Locate the cell with the specified text and output its [X, Y] center coordinate. 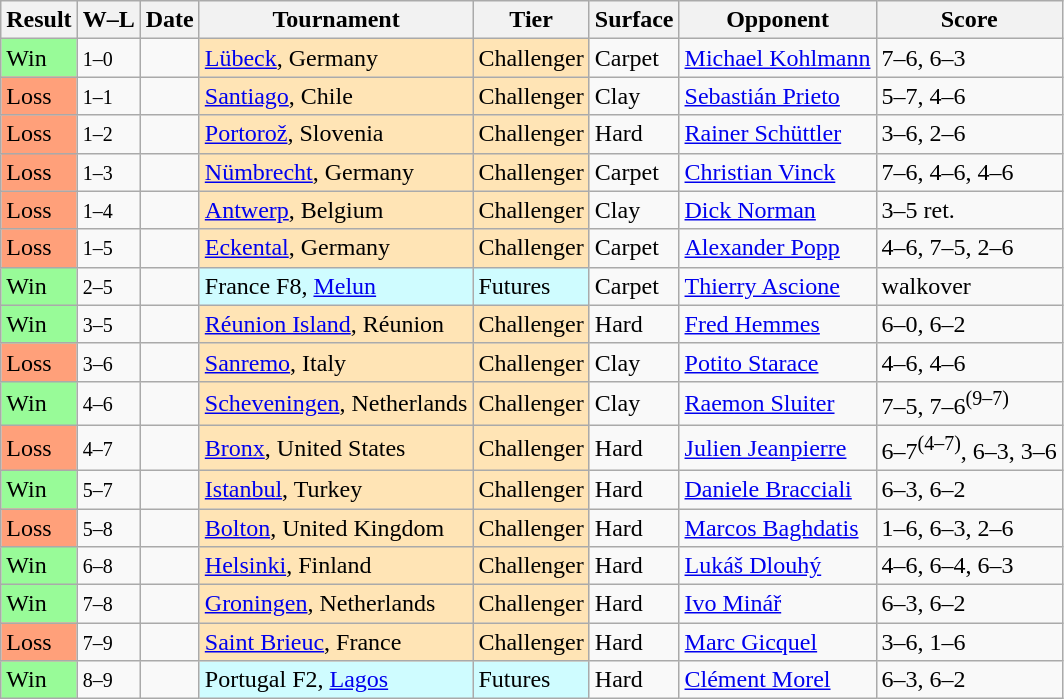
1–5 [108, 248]
4–6, 6–4, 6–3 [969, 566]
3–6, 2–6 [969, 134]
Rainer Schüttler [778, 134]
Dick Norman [778, 210]
Thierry Ascione [778, 286]
6–7(4–7), 6–3, 3–6 [969, 448]
1–6, 6–3, 2–6 [969, 528]
Eckental, Germany [336, 248]
Bronx, United States [336, 448]
4–7 [108, 448]
Date [170, 20]
Sebastián Prieto [778, 96]
Tier [531, 20]
Christian Vinck [778, 172]
Marcos Baghdatis [778, 528]
1–0 [108, 58]
1–1 [108, 96]
Nümbrecht, Germany [336, 172]
Raemon Sluiter [778, 404]
1–2 [108, 134]
Lukáš Dlouhý [778, 566]
5–7, 4–6 [969, 96]
4–6, 7–5, 2–6 [969, 248]
Surface [634, 20]
Portugal F2, Lagos [336, 680]
Istanbul, Turkey [336, 489]
Réunion Island, Réunion [336, 324]
Santiago, Chile [336, 96]
6–0, 6–2 [969, 324]
Antwerp, Belgium [336, 210]
Groningen, Netherlands [336, 604]
7–6, 4–6, 4–6 [969, 172]
Alexander Popp [778, 248]
Potito Starace [778, 362]
Tournament [336, 20]
7–6, 6–3 [969, 58]
Helsinki, Finland [336, 566]
Portorož, Slovenia [336, 134]
8–9 [108, 680]
Julien Jeanpierre [778, 448]
6–8 [108, 566]
2–5 [108, 286]
France F8, Melun [336, 286]
3–5 [108, 324]
Marc Gicquel [778, 642]
5–8 [108, 528]
W–L [108, 20]
Sanremo, Italy [336, 362]
Clément Morel [778, 680]
1–4 [108, 210]
Score [969, 20]
3–6, 1–6 [969, 642]
1–3 [108, 172]
Bolton, United Kingdom [336, 528]
7–9 [108, 642]
5–7 [108, 489]
7–5, 7–6(9–7) [969, 404]
Result [39, 20]
Daniele Bracciali [778, 489]
Ivo Minář [778, 604]
Lübeck, Germany [336, 58]
Opponent [778, 20]
3–5 ret. [969, 210]
4–6 [108, 404]
4–6, 4–6 [969, 362]
Fred Hemmes [778, 324]
3–6 [108, 362]
walkover [969, 286]
7–8 [108, 604]
Scheveningen, Netherlands [336, 404]
Michael Kohlmann [778, 58]
Saint Brieuc, France [336, 642]
